From the cell containing the given text, extract its center point as [X, Y] coordinate. 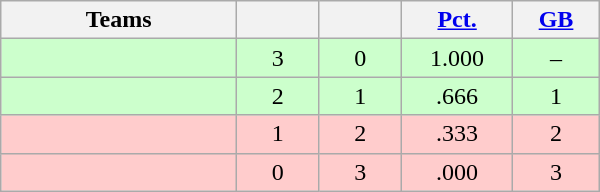
GB [556, 20]
.333 [456, 134]
.000 [456, 172]
Teams [119, 20]
Pct. [456, 20]
.666 [456, 96]
1.000 [456, 58]
– [556, 58]
